Determine the [X, Y] coordinate at the center of the cell enclosing the given text.  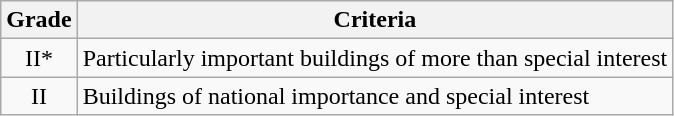
Criteria [375, 20]
Buildings of national importance and special interest [375, 96]
Particularly important buildings of more than special interest [375, 58]
II [39, 96]
II* [39, 58]
Grade [39, 20]
